Capture the cell that displays the provided text and extract its [X, Y] central coordinate. 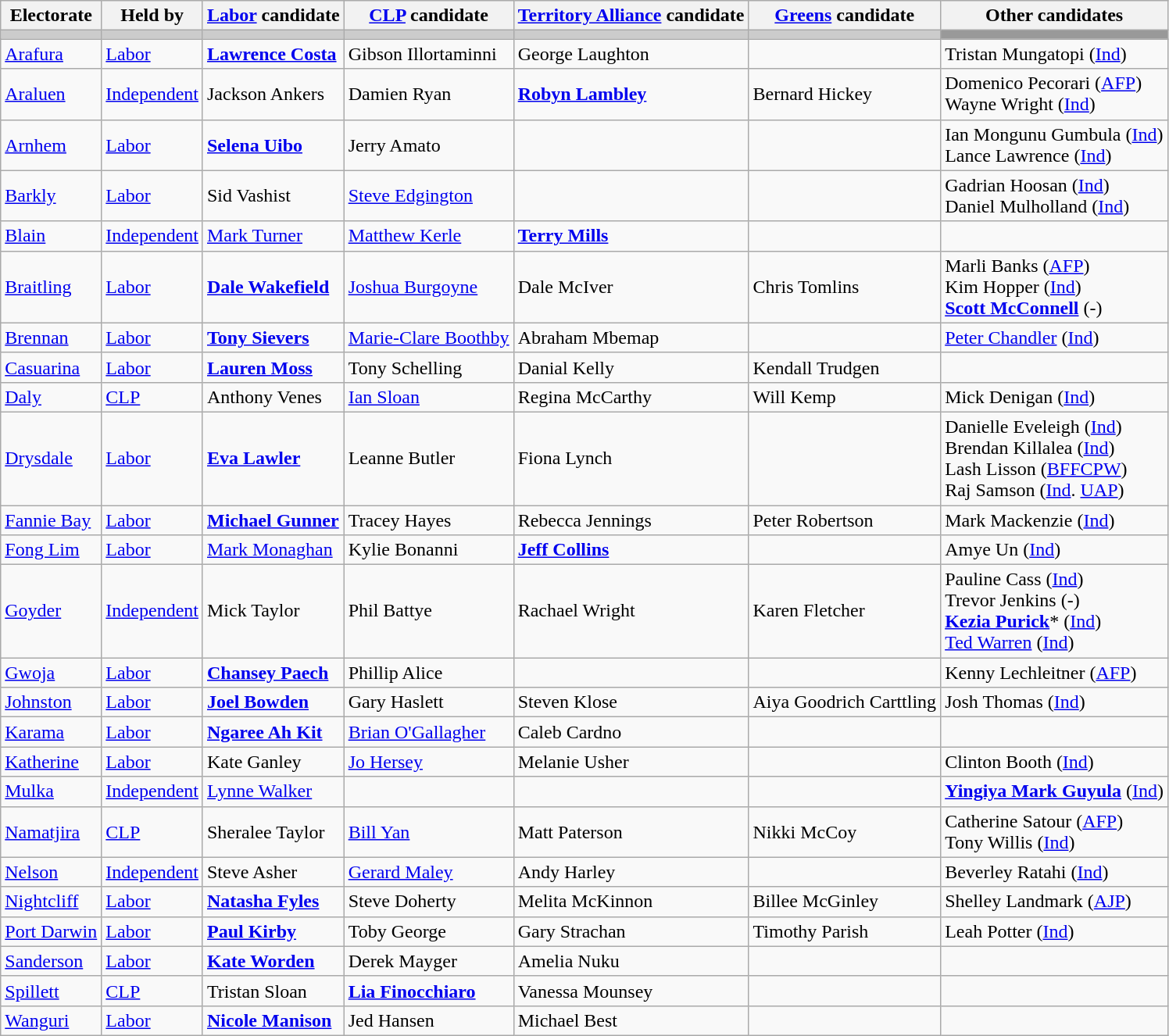
Bill Yan [428, 831]
Chris Tomlins [845, 287]
Gadrian Hoosan (Ind)Daniel Mulholland (Ind) [1055, 195]
Gary Strachan [631, 931]
Melita McKinnon [631, 902]
CLP candidate [428, 16]
Ian Mongunu Gumbula (Ind)Lance Lawrence (Ind) [1055, 145]
Regina McCarthy [631, 397]
Leanne Butler [428, 458]
Gerard Maley [428, 872]
Peter Robertson [845, 520]
Lawrence Costa [273, 54]
Steven Klose [631, 702]
Tony Schelling [428, 367]
Bernard Hickey [845, 94]
Ian Sloan [428, 397]
Steve Doherty [428, 902]
Chansey Paech [273, 673]
Abraham Mbemap [631, 338]
Melanie Usher [631, 762]
Araluen [52, 94]
Arafura [52, 54]
Leah Potter (Ind) [1055, 931]
Shelley Landmark (AJP) [1055, 902]
Natasha Fyles [273, 902]
Rachael Wright [631, 611]
Catherine Satour (AFP)Tony Willis (Ind) [1055, 831]
Terry Mills [631, 236]
George Laughton [631, 54]
Marli Banks (AFP)Kim Hopper (Ind)Scott McConnell (-) [1055, 287]
Eva Lawler [273, 458]
Gwoja [52, 673]
Karen Fletcher [845, 611]
Michael Gunner [273, 520]
Vanessa Mounsey [631, 991]
Timothy Parish [845, 931]
Kate Worden [273, 961]
Dale Wakefield [273, 287]
Jerry Amato [428, 145]
Matthew Kerle [428, 236]
Selena Uibo [273, 145]
Goyder [52, 611]
Drysdale [52, 458]
Barkly [52, 195]
Nicole Manison [273, 1020]
Sheralee Taylor [273, 831]
Toby George [428, 931]
Dale McIver [631, 287]
Domenico Pecorari (AFP)Wayne Wright (Ind) [1055, 94]
Rebecca Jennings [631, 520]
Casuarina [52, 367]
Danial Kelly [631, 367]
Robyn Lambley [631, 94]
Marie-Clare Boothby [428, 338]
Andy Harley [631, 872]
Electorate [52, 16]
Tristan Mungatopi (Ind) [1055, 54]
Tracey Hayes [428, 520]
Paul Kirby [273, 931]
Lia Finocchiaro [428, 991]
Matt Paterson [631, 831]
Michael Best [631, 1020]
Greens candidate [845, 16]
Aiya Goodrich Carttling [845, 702]
Blain [52, 236]
Jeff Collins [631, 550]
Jo Hersey [428, 762]
Danielle Eveleigh (Ind)Brendan Killalea (Ind)Lash Lisson (BFFCPW)Raj Samson (Ind. UAP) [1055, 458]
Billee McGinley [845, 902]
Sanderson [52, 961]
Brennan [52, 338]
Kendall Trudgen [845, 367]
Territory Alliance candidate [631, 16]
Pauline Cass (Ind)Trevor Jenkins (-)Kezia Purick* (Ind)Ted Warren (Ind) [1055, 611]
Caleb Cardno [631, 732]
Karama [52, 732]
Jackson Ankers [273, 94]
Kylie Bonanni [428, 550]
Kenny Lechleitner (AFP) [1055, 673]
Lauren Moss [273, 367]
Mick Taylor [273, 611]
Anthony Venes [273, 397]
Joshua Burgoyne [428, 287]
Mark Turner [273, 236]
Gary Haslett [428, 702]
Wanguri [52, 1020]
Katherine [52, 762]
Fong Lim [52, 550]
Port Darwin [52, 931]
Will Kemp [845, 397]
Josh Thomas (Ind) [1055, 702]
Phillip Alice [428, 673]
Fannie Bay [52, 520]
Mark Mackenzie (Ind) [1055, 520]
Gibson Illortaminni [428, 54]
Nightcliff [52, 902]
Derek Mayger [428, 961]
Spillett [52, 991]
Steve Edgington [428, 195]
Joel Bowden [273, 702]
Fiona Lynch [631, 458]
Held by [152, 16]
Nikki McCoy [845, 831]
Mark Monaghan [273, 550]
Phil Battye [428, 611]
Arnhem [52, 145]
Sid Vashist [273, 195]
Lynne Walker [273, 791]
Amelia Nuku [631, 961]
Tristan Sloan [273, 991]
Beverley Ratahi (Ind) [1055, 872]
Yingiya Mark Guyula (Ind) [1055, 791]
Labor candidate [273, 16]
Johnston [52, 702]
Jed Hansen [428, 1020]
Damien Ryan [428, 94]
Mick Denigan (Ind) [1055, 397]
Peter Chandler (Ind) [1055, 338]
Namatjira [52, 831]
Nelson [52, 872]
Mulka [52, 791]
Tony Sievers [273, 338]
Braitling [52, 287]
Steve Asher [273, 872]
Daly [52, 397]
Brian O'Gallagher [428, 732]
Kate Ganley [273, 762]
Ngaree Ah Kit [273, 732]
Other candidates [1055, 16]
Clinton Booth (Ind) [1055, 762]
Amye Un (Ind) [1055, 550]
